Identify which cell holds the provided text, then report its (x, y) central coordinate. 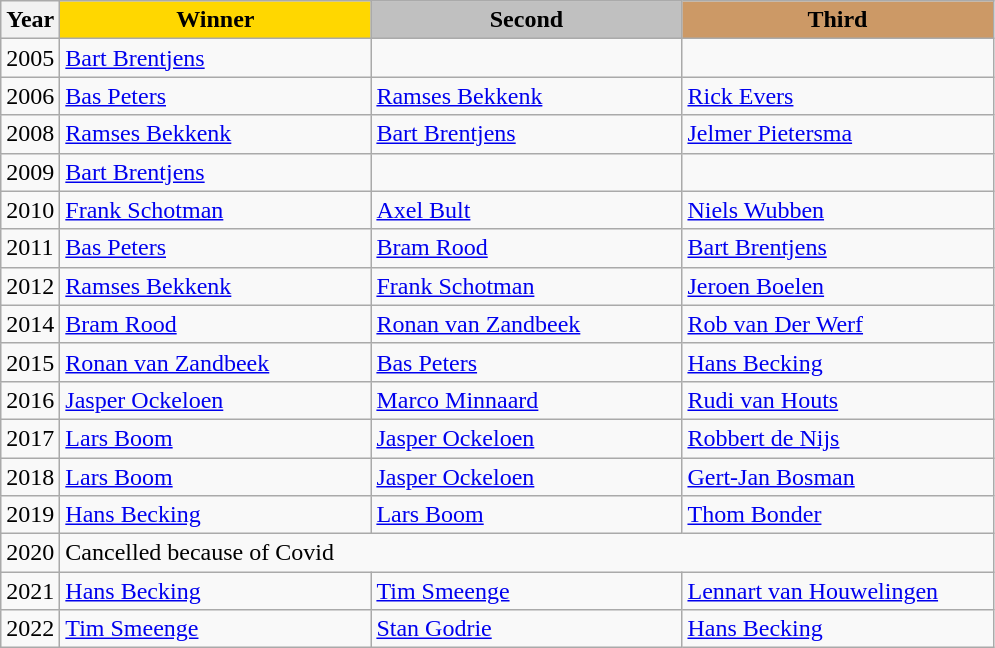
2011 (30, 248)
Jelmer Pietersma (838, 134)
2008 (30, 134)
2012 (30, 286)
Rudi van Houts (838, 400)
2020 (30, 553)
Thom Bonder (838, 515)
2006 (30, 96)
2016 (30, 400)
Rick Evers (838, 96)
Lennart van Houwelingen (838, 591)
Niels Wubben (838, 210)
Robbert de Nijs (838, 438)
Rob van Der Werf (838, 324)
Stan Godrie (526, 629)
Second (526, 20)
2019 (30, 515)
2018 (30, 477)
Cancelled because of Covid (526, 553)
Marco Minnaard (526, 400)
Jeroen Boelen (838, 286)
2009 (30, 172)
2021 (30, 591)
2015 (30, 362)
2010 (30, 210)
Year (30, 20)
2017 (30, 438)
Gert-Jan Bosman (838, 477)
Winner (216, 20)
2014 (30, 324)
2022 (30, 629)
2005 (30, 58)
Axel Bult (526, 210)
Third (838, 20)
